Locate the cell with the specified text and output its (X, Y) center coordinate. 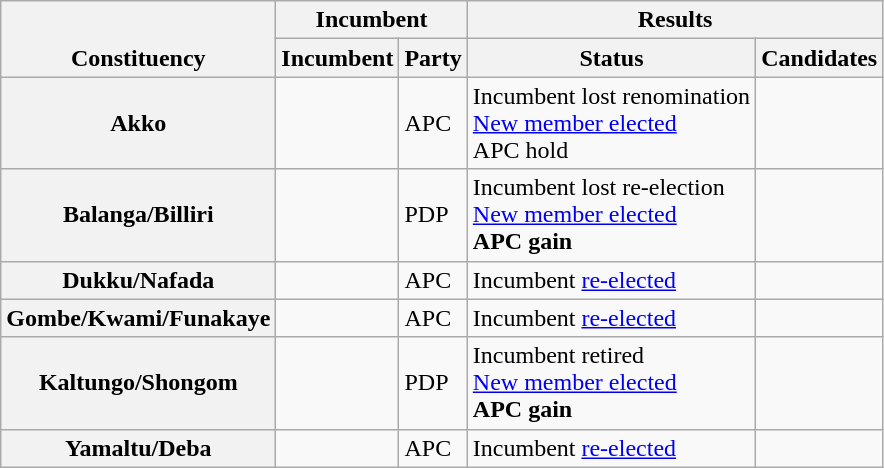
Balanga/Billiri (138, 215)
Candidates (820, 58)
Kaltungo/Shongom (138, 383)
Constituency (138, 39)
Party (433, 58)
Dukku/Nafada (138, 280)
Incumbent lost re-electionNew member electedAPC gain (611, 215)
Status (611, 58)
Results (674, 20)
Incumbent retiredNew member electedAPC gain (611, 383)
Akko (138, 123)
Incumbent lost renominationNew member electedAPC hold (611, 123)
Yamaltu/Deba (138, 448)
Gombe/Kwami/Funakaye (138, 318)
